Provide the [x, y] coordinate of the cell's center where the given text is located.  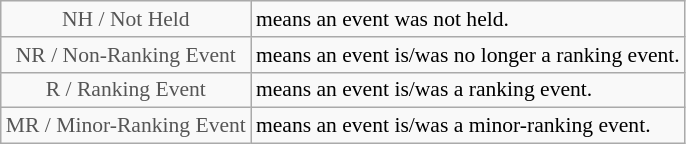
R / Ranking Event [126, 90]
means an event was not held. [468, 19]
means an event is/was a minor-ranking event. [468, 126]
means an event is/was no longer a ranking event. [468, 55]
means an event is/was a ranking event. [468, 90]
NR / Non-Ranking Event [126, 55]
MR / Minor-Ranking Event [126, 126]
NH / Not Held [126, 19]
